Capture the cell that displays the provided text and extract its [x, y] central coordinate. 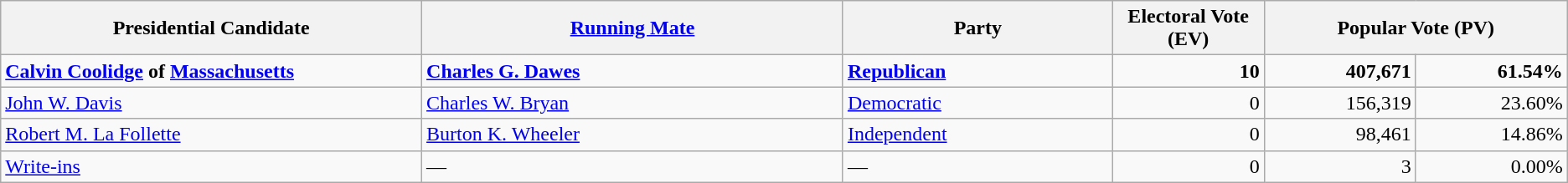
Calvin Coolidge of Massachusetts [211, 71]
Party [977, 28]
156,319 [1340, 103]
61.54% [1491, 71]
10 [1188, 71]
0.00% [1491, 166]
Presidential Candidate [211, 28]
Charles W. Bryan [633, 103]
Electoral Vote (EV) [1188, 28]
14.86% [1491, 135]
Burton K. Wheeler [633, 135]
407,671 [1340, 71]
Write-ins [211, 166]
Robert M. La Follette [211, 135]
Democratic [977, 103]
Running Mate [633, 28]
John W. Davis [211, 103]
Popular Vote (PV) [1416, 28]
3 [1340, 166]
Independent [977, 135]
98,461 [1340, 135]
Republican [977, 71]
23.60% [1491, 103]
Charles G. Dawes [633, 71]
